Search for the cell housing the specified text and yield its [X, Y] center coordinate. 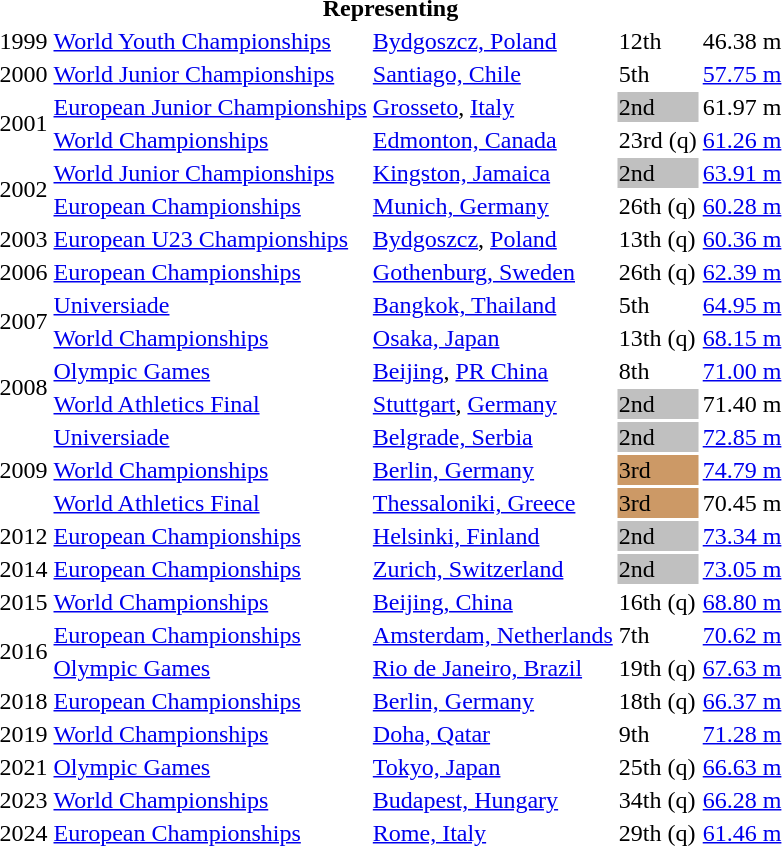
Thessaloniki, Greece [492, 503]
8th [658, 371]
Edmonton, Canada [492, 140]
Beijing, China [492, 602]
16th (q) [658, 602]
34th (q) [658, 800]
Rio de Janeiro, Brazil [492, 668]
Munich, Germany [492, 206]
Osaka, Japan [492, 338]
Kingston, Jamaica [492, 173]
12th [658, 41]
Stuttgart, Germany [492, 404]
Amsterdam, Netherlands [492, 635]
Beijing, PR China [492, 371]
Belgrade, Serbia [492, 437]
Helsinki, Finland [492, 536]
European Junior Championships [210, 107]
Tokyo, Japan [492, 767]
Budapest, Hungary [492, 800]
Grosseto, Italy [492, 107]
18th (q) [658, 701]
23rd (q) [658, 140]
Zurich, Switzerland [492, 569]
7th [658, 635]
25th (q) [658, 767]
Santiago, Chile [492, 74]
Bangkok, Thailand [492, 305]
Gothenburg, Sweden [492, 272]
European U23 Championships [210, 239]
Doha, Qatar [492, 734]
9th [658, 734]
19th (q) [658, 668]
World Youth Championships [210, 41]
